Identify which cell holds the provided text, then report its (X, Y) central coordinate. 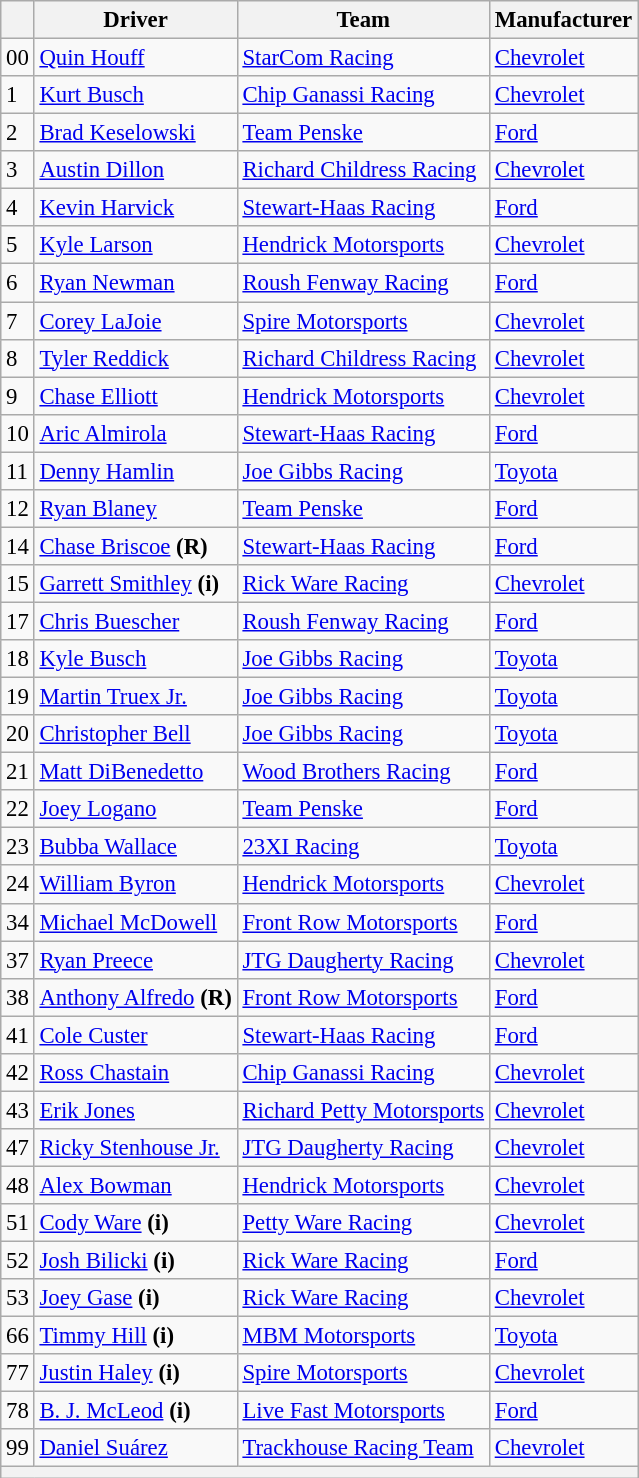
Matt DiBenedetto (136, 772)
Bubba Wallace (136, 847)
9 (18, 396)
2 (18, 133)
Justin Haley (i) (136, 1373)
21 (18, 772)
10 (18, 433)
43 (18, 1110)
Trackhouse Racing Team (363, 1449)
51 (18, 1223)
Ricky Stenhouse Jr. (136, 1148)
1 (18, 95)
5 (18, 245)
15 (18, 584)
Joey Logano (136, 809)
38 (18, 997)
StarCom Racing (363, 58)
17 (18, 621)
Manufacturer (563, 20)
19 (18, 697)
Kevin Harvick (136, 208)
22 (18, 809)
23 (18, 847)
Aric Almirola (136, 433)
3 (18, 170)
Kurt Busch (136, 95)
4 (18, 208)
41 (18, 1035)
Chase Briscoe (R) (136, 546)
Denny Hamlin (136, 471)
Chris Buescher (136, 621)
William Byron (136, 885)
24 (18, 885)
Brad Keselowski (136, 133)
Alex Bowman (136, 1185)
8 (18, 358)
Cody Ware (i) (136, 1223)
Kyle Busch (136, 659)
78 (18, 1411)
34 (18, 922)
48 (18, 1185)
Petty Ware Racing (363, 1223)
66 (18, 1336)
Ross Chastain (136, 1073)
42 (18, 1073)
Team (363, 20)
12 (18, 509)
11 (18, 471)
6 (18, 283)
Richard Petty Motorsports (363, 1110)
Michael McDowell (136, 922)
Josh Bilicki (i) (136, 1261)
Erik Jones (136, 1110)
23XI Racing (363, 847)
Austin Dillon (136, 170)
53 (18, 1298)
Quin Houff (136, 58)
Joey Gase (i) (136, 1298)
Timmy Hill (i) (136, 1336)
37 (18, 960)
MBM Motorsports (363, 1336)
77 (18, 1373)
Wood Brothers Racing (363, 772)
Ryan Preece (136, 960)
99 (18, 1449)
Anthony Alfredo (R) (136, 997)
Tyler Reddick (136, 358)
7 (18, 321)
Ryan Blaney (136, 509)
Driver (136, 20)
Daniel Suárez (136, 1449)
Chase Elliott (136, 396)
Ryan Newman (136, 283)
Corey LaJoie (136, 321)
Cole Custer (136, 1035)
Kyle Larson (136, 245)
Garrett Smithley (i) (136, 584)
Live Fast Motorsports (363, 1411)
18 (18, 659)
Christopher Bell (136, 734)
14 (18, 546)
B. J. McLeod (i) (136, 1411)
47 (18, 1148)
20 (18, 734)
00 (18, 58)
Martin Truex Jr. (136, 697)
52 (18, 1261)
